Capture the cell that displays the provided text and extract its (X, Y) central coordinate. 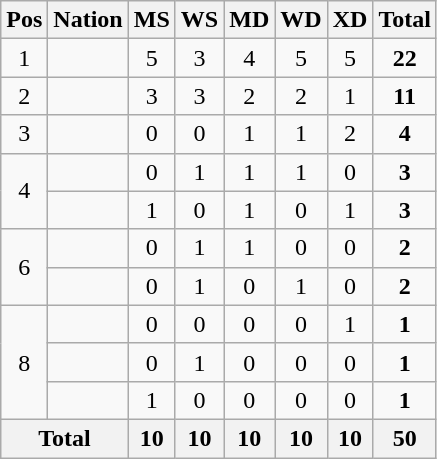
50 (405, 438)
22 (405, 58)
Pos (24, 20)
XD (350, 20)
WD (301, 20)
MS (152, 20)
11 (405, 96)
Nation (88, 20)
WS (199, 20)
MD (250, 20)
6 (24, 267)
8 (24, 362)
